Scan for the cell matching the given text and deliver its [X, Y] coordinate at center. 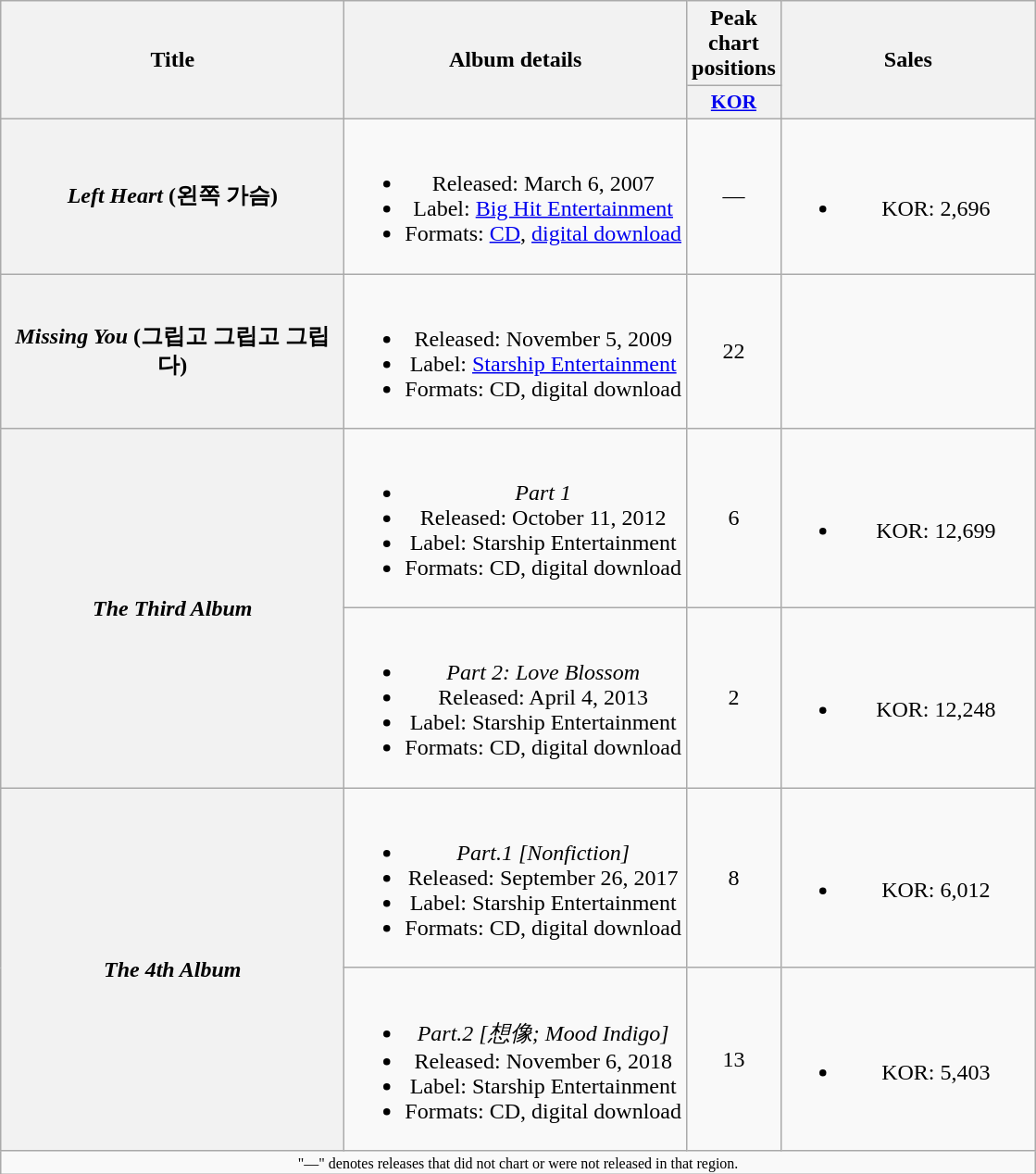
Part.2 [想像; Mood Indigo]Released: November 6, 2018Label: Starship EntertainmentFormats: CD, digital download [516, 1059]
6 [734, 518]
KOR [734, 103]
Left Heart (왼쪽 가슴) [172, 196]
KOR: 12,699 [907, 518]
Peak chart positions [734, 44]
KOR: 12,248 [907, 698]
Sales [907, 60]
22 [734, 352]
The 4th Album [172, 970]
Missing You (그립고 그립고 그립다) [172, 352]
8 [734, 878]
Part 1Released: October 11, 2012Label: Starship EntertainmentFormats: CD, digital download [516, 518]
Part.1 [Nonfiction]Released: September 26, 2017Label: Starship EntertainmentFormats: CD, digital download [516, 878]
13 [734, 1059]
— [734, 196]
"—" denotes releases that did not chart or were not released in that region. [518, 1162]
Title [172, 60]
KOR: 5,403 [907, 1059]
Album details [516, 60]
Released: March 6, 2007Label: Big Hit EntertainmentFormats: CD, digital download [516, 196]
The Third Album [172, 608]
Part 2: Love BlossomReleased: April 4, 2013Label: Starship EntertainmentFormats: CD, digital download [516, 698]
Released: November 5, 2009Label: Starship EntertainmentFormats: CD, digital download [516, 352]
2 [734, 698]
KOR: 6,012 [907, 878]
KOR: 2,696 [907, 196]
